From the cell containing the given text, extract its center point as (x, y) coordinate. 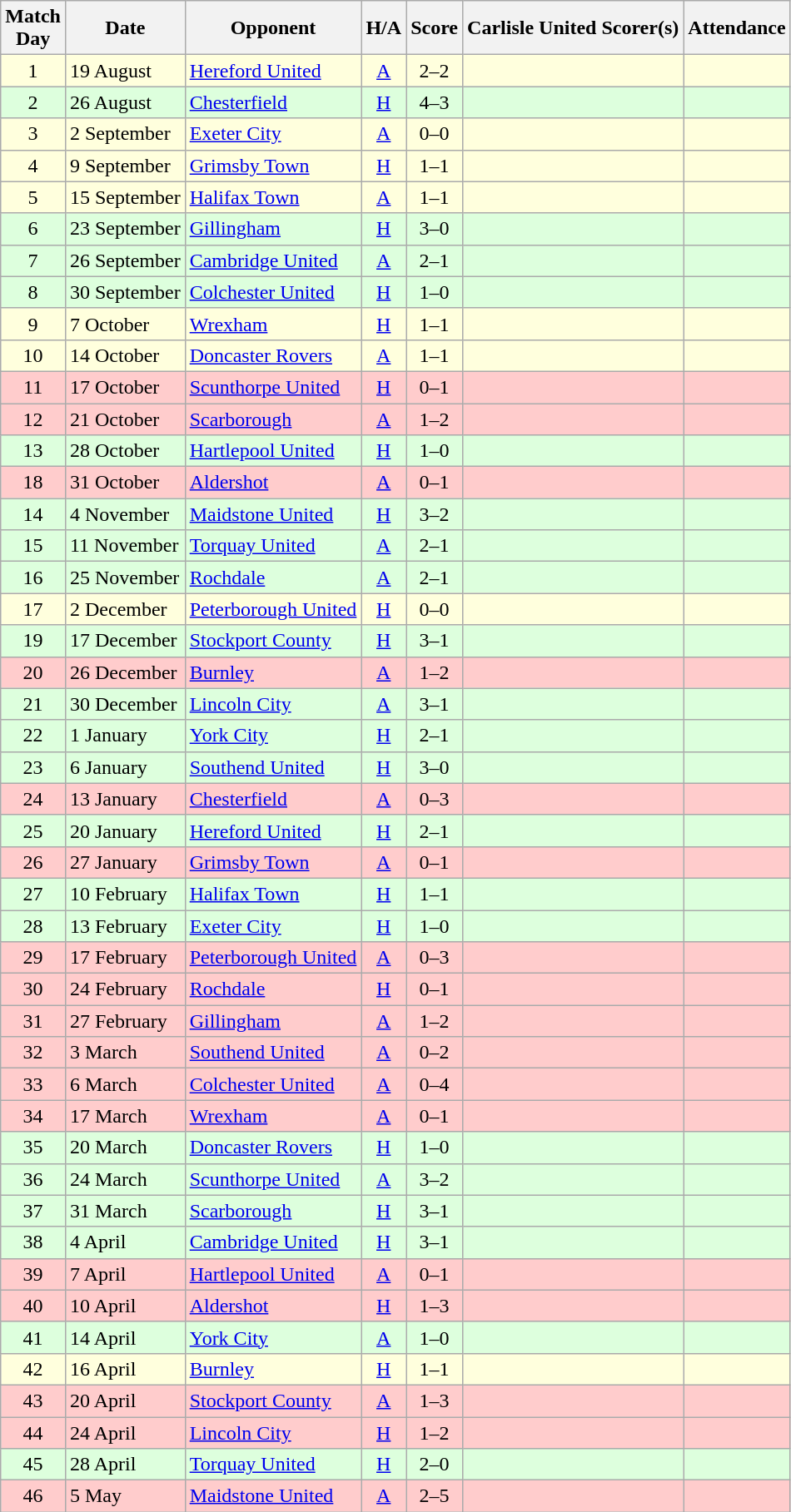
1 (33, 71)
20 January (125, 830)
12 (33, 419)
41 (33, 1337)
10 (33, 355)
4 (33, 166)
21 October (125, 419)
20 (33, 672)
14 April (125, 1337)
Match Day (33, 28)
17 October (125, 387)
14 October (125, 355)
42 (33, 1369)
24 April (125, 1432)
15 September (125, 197)
44 (33, 1432)
24 February (125, 989)
39 (33, 1274)
28 October (125, 451)
28 (33, 926)
18 (33, 483)
27 February (125, 1021)
21 (33, 704)
3 March (125, 1053)
26 August (125, 102)
27 (33, 894)
43 (33, 1400)
10 February (125, 894)
2–0 (435, 1465)
17 December (125, 641)
6 January (125, 767)
26 December (125, 672)
4 November (125, 514)
17 March (125, 1116)
20 March (125, 1148)
2 September (125, 134)
24 (33, 799)
17 February (125, 958)
26 (33, 862)
11 November (125, 546)
13 (33, 451)
11 (33, 387)
H/A (384, 28)
34 (33, 1116)
7 October (125, 324)
Date (125, 28)
9 September (125, 166)
25 November (125, 578)
2 December (125, 609)
17 (33, 609)
26 September (125, 260)
31 March (125, 1211)
40 (33, 1306)
0–2 (435, 1053)
24 March (125, 1179)
25 (33, 830)
30 September (125, 292)
23 September (125, 229)
2 (33, 102)
4 April (125, 1242)
20 April (125, 1400)
4–3 (435, 102)
45 (33, 1465)
5 (33, 197)
32 (33, 1053)
37 (33, 1211)
Attendance (737, 28)
0–4 (435, 1084)
31 (33, 1021)
2–5 (435, 1496)
46 (33, 1496)
33 (33, 1084)
36 (33, 1179)
15 (33, 546)
5 May (125, 1496)
10 April (125, 1306)
2–2 (435, 71)
19 August (125, 71)
13 January (125, 799)
31 October (125, 483)
3 (33, 134)
Carlisle United Scorer(s) (573, 28)
6 (33, 229)
Score (435, 28)
27 January (125, 862)
29 (33, 958)
16 (33, 578)
1 January (125, 736)
13 February (125, 926)
16 April (125, 1369)
28 April (125, 1465)
9 (33, 324)
Opponent (273, 28)
30 (33, 989)
35 (33, 1148)
30 December (125, 704)
19 (33, 641)
7 April (125, 1274)
8 (33, 292)
14 (33, 514)
38 (33, 1242)
7 (33, 260)
22 (33, 736)
23 (33, 767)
6 March (125, 1084)
